Search for the cell housing the specified text and yield its (X, Y) center coordinate. 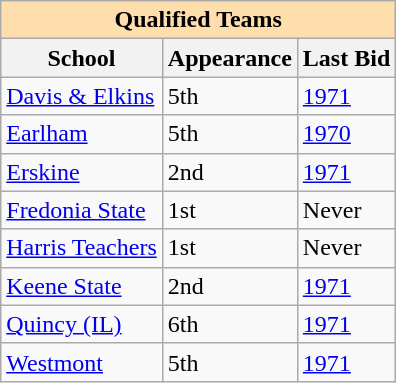
Appearance (230, 58)
Fredonia State (82, 210)
Erskine (82, 172)
Keene State (82, 286)
Westmont (82, 362)
Davis & Elkins (82, 96)
Quincy (IL) (82, 324)
Last Bid (346, 58)
6th (230, 324)
Harris Teachers (82, 248)
Qualified Teams (198, 20)
School (82, 58)
Earlham (82, 134)
1970 (346, 134)
